Extract the (x, y) coordinate from the center of the cell holding the provided text.  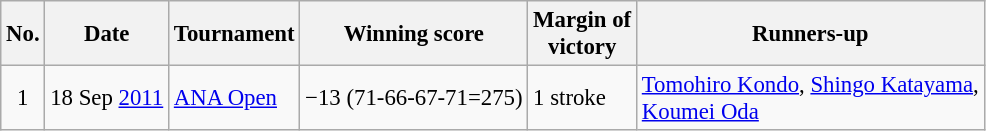
−13 (71-66-67-71=275) (414, 98)
1 (23, 98)
Margin ofvictory (582, 34)
No. (23, 34)
Runners-up (810, 34)
Tomohiro Kondo, Shingo Katayama, Koumei Oda (810, 98)
ANA Open (234, 98)
Tournament (234, 34)
18 Sep 2011 (107, 98)
1 stroke (582, 98)
Date (107, 34)
Winning score (414, 34)
